Capture the cell that displays the provided text and extract its [x, y] central coordinate. 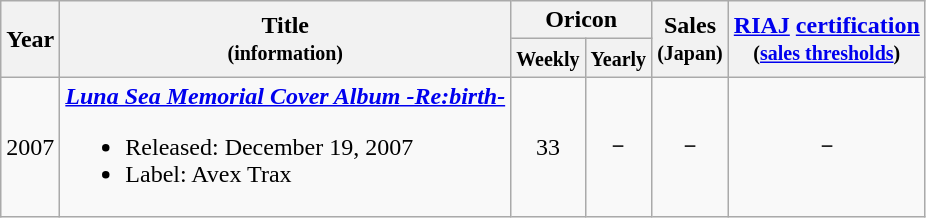
Weekly [548, 58]
2007 [30, 147]
Sales(Japan) [690, 39]
RIAJ certification(sales thresholds) [826, 39]
Luna Sea Memorial Cover Album -Re:birth-Released: December 19, 2007Label: Avex Trax [286, 147]
Oricon [582, 20]
33 [548, 147]
Title(information) [286, 39]
Year [30, 39]
Yearly [618, 58]
